Pinpoint the cell where the given text exists, returning its [x, y] midpoint coordinate. 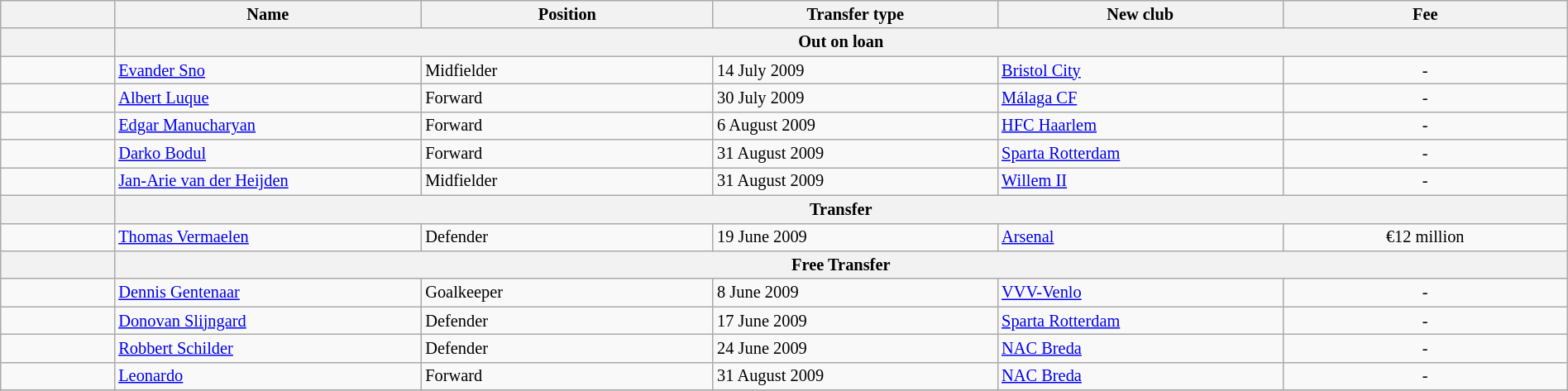
Thomas Vermaelen [268, 237]
19 June 2009 [855, 237]
Leonardo [268, 376]
Evander Sno [268, 70]
Arsenal [1140, 237]
Darko Bodul [268, 154]
New club [1140, 14]
30 July 2009 [855, 98]
VVV-Venlo [1140, 293]
Position [567, 14]
Transfer type [855, 14]
HFC Haarlem [1140, 126]
Jan-Arie van der Heijden [268, 181]
14 July 2009 [855, 70]
Dennis Gentenaar [268, 293]
Edgar Manucharyan [268, 126]
8 June 2009 [855, 293]
6 August 2009 [855, 126]
Bristol City [1140, 70]
Albert Luque [268, 98]
Donovan Slijngard [268, 321]
Out on loan [840, 42]
Fee [1425, 14]
17 June 2009 [855, 321]
Name [268, 14]
Free Transfer [840, 265]
Málaga CF [1140, 98]
Robbert Schilder [268, 348]
€12 million [1425, 237]
Goalkeeper [567, 293]
Willem II [1140, 181]
24 June 2009 [855, 348]
Transfer [840, 209]
